Extract the (x, y) coordinate from the center of the cell holding the provided text.  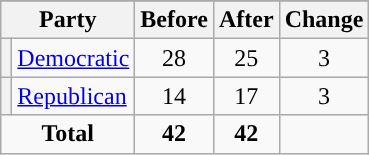
14 (174, 96)
25 (246, 58)
28 (174, 58)
Before (174, 20)
Party (68, 20)
Democratic (74, 58)
After (246, 20)
Republican (74, 96)
17 (246, 96)
Change (324, 20)
Total (68, 134)
